Return (X, Y) of the center of cell containing provided text 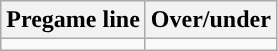
Over/under (210, 20)
Pregame line (74, 20)
